Scan for the cell matching the given text and deliver its (x, y) coordinate at center. 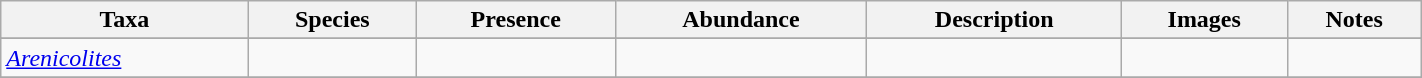
Images (1204, 20)
Species (332, 20)
Presence (516, 20)
Arenicolites (124, 58)
Taxa (124, 20)
Description (994, 20)
Abundance (741, 20)
Notes (1354, 20)
